Return [x, y] of the center of cell containing provided text 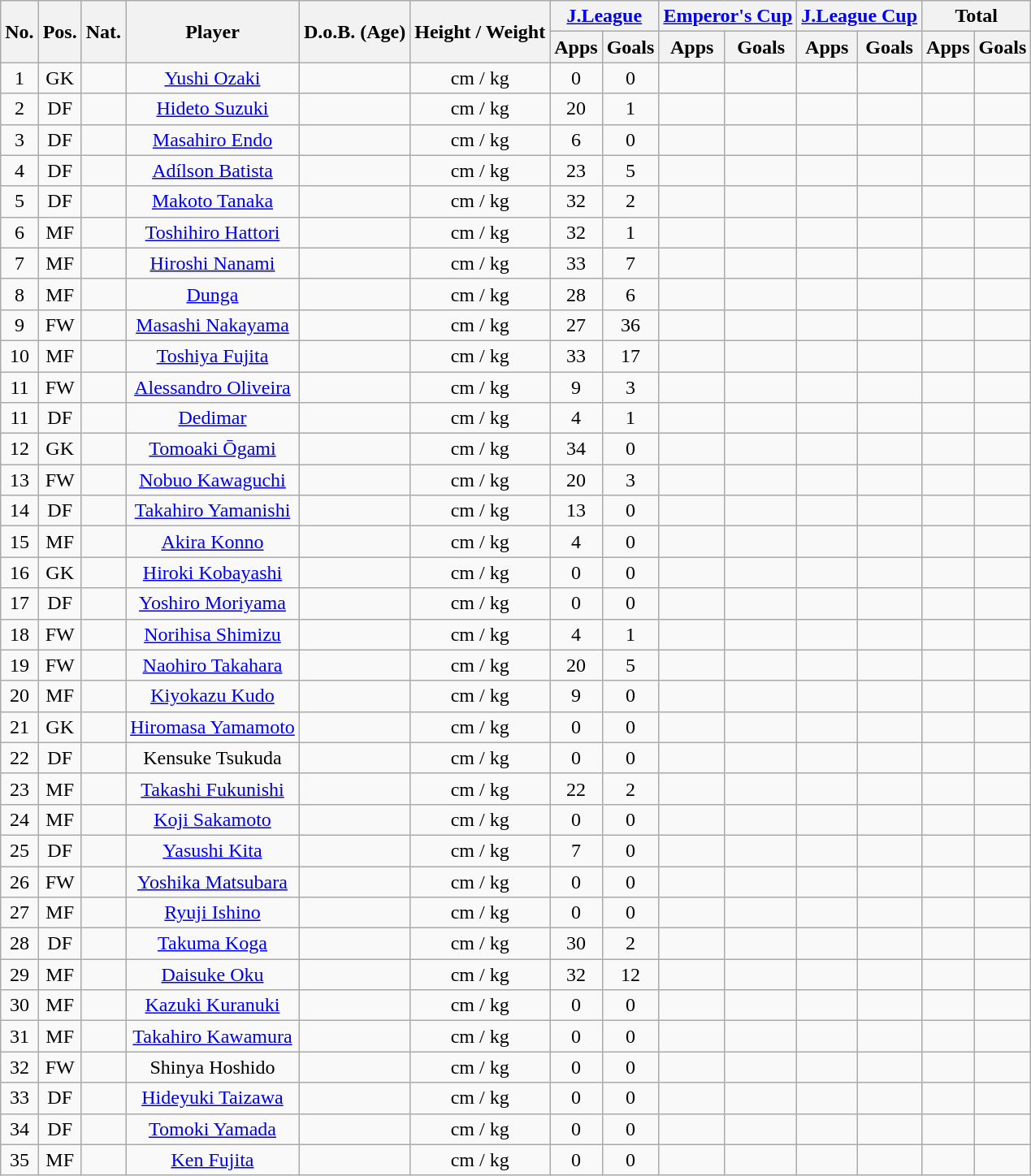
J.League Cup [860, 16]
Masahiro Endo [213, 140]
Shinya Hoshido [213, 1067]
Makoto Tanaka [213, 201]
Total [977, 16]
Hideyuki Taizawa [213, 1098]
Yoshiro Moriyama [213, 603]
Hiroki Kobayashi [213, 573]
Pos. [60, 32]
10 [19, 356]
Tomoaki Ōgami [213, 449]
25 [19, 850]
Tomoki Yamada [213, 1129]
Nobuo Kawaguchi [213, 480]
Yushi Ozaki [213, 78]
Norihisa Shimizu [213, 634]
Yoshika Matsubara [213, 881]
Dedimar [213, 418]
26 [19, 881]
Masashi Nakayama [213, 325]
Akira Konno [213, 542]
Takahiro Yamanishi [213, 511]
8 [19, 294]
Takashi Fukunishi [213, 789]
19 [19, 665]
Nat. [103, 32]
Takuma Koga [213, 944]
18 [19, 634]
No. [19, 32]
Emperor's Cup [728, 16]
Yasushi Kita [213, 850]
Alessandro Oliveira [213, 387]
21 [19, 727]
Takahiro Kawamura [213, 1036]
15 [19, 542]
Toshihiro Hattori [213, 232]
Kiyokazu Kudo [213, 696]
16 [19, 573]
Height / Weight [480, 32]
J.League [604, 16]
31 [19, 1036]
D.o.B. (Age) [354, 32]
Kazuki Kuranuki [213, 1005]
Daisuke Oku [213, 975]
Hiroshi Nanami [213, 263]
Adílson Batista [213, 171]
35 [19, 1160]
Dunga [213, 294]
Hiromasa Yamamoto [213, 727]
29 [19, 975]
Toshiya Fujita [213, 356]
14 [19, 511]
Koji Sakamoto [213, 819]
Hideto Suzuki [213, 109]
Ryuji Ishino [213, 913]
Ken Fujita [213, 1160]
24 [19, 819]
Kensuke Tsukuda [213, 758]
Naohiro Takahara [213, 665]
36 [630, 325]
Player [213, 32]
